Pinpoint the cell where the given text exists, returning its (x, y) midpoint coordinate. 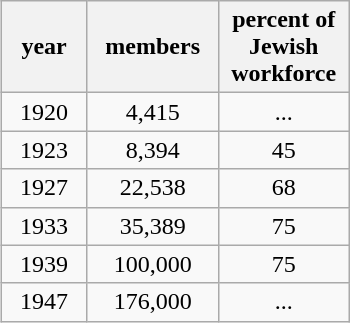
1927 (44, 188)
1923 (44, 150)
1920 (44, 112)
1939 (44, 264)
35,389 (152, 226)
176,000 (152, 302)
year (44, 47)
8,394 (152, 150)
members (152, 47)
percent of Jewish workforce (284, 47)
1947 (44, 302)
22,538 (152, 188)
68 (284, 188)
4,415 (152, 112)
45 (284, 150)
100,000 (152, 264)
1933 (44, 226)
